Scan for the cell matching the given text and deliver its (x, y) coordinate at center. 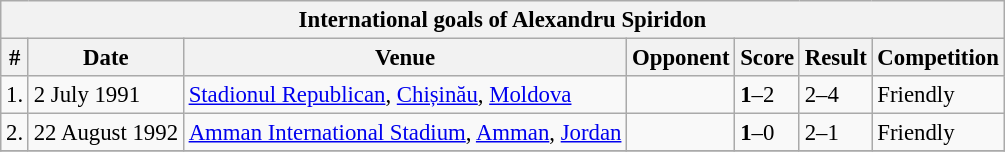
2. (15, 133)
Result (836, 58)
Opponent (681, 58)
Amman International Stadium, Amman, Jordan (404, 133)
International goals of Alexandru Spiridon (502, 20)
2–4 (836, 95)
Stadionul Republican, Chișinău, Moldova (404, 95)
2 July 1991 (106, 95)
Score (768, 58)
1–0 (768, 133)
1. (15, 95)
Date (106, 58)
22 August 1992 (106, 133)
1–2 (768, 95)
2–1 (836, 133)
Competition (938, 58)
# (15, 58)
Venue (404, 58)
